Locate the cell with the specified text and output its [x, y] center coordinate. 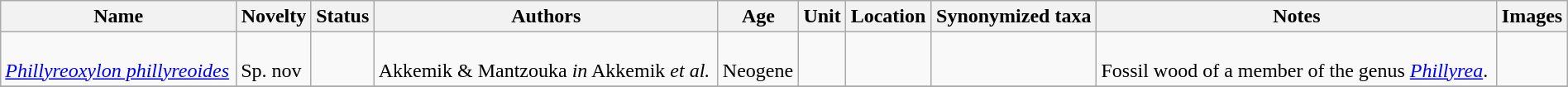
Authors [546, 17]
Sp. nov [275, 60]
Fossil wood of a member of the genus Phillyrea. [1297, 60]
Novelty [275, 17]
Neogene [758, 60]
Akkemik & Mantzouka in Akkemik et al. [546, 60]
Unit [822, 17]
Age [758, 17]
Images [1532, 17]
Location [888, 17]
Status [342, 17]
Synonymized taxa [1014, 17]
Name [119, 17]
Phillyreoxylon phillyreoides [119, 60]
Notes [1297, 17]
